Detect which cell encompasses the target text, then output its [X, Y] center coordinate. 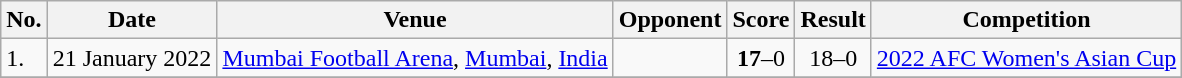
Score [761, 20]
Competition [1026, 20]
17–0 [761, 58]
21 January 2022 [132, 58]
Venue [415, 20]
1. [24, 58]
Date [132, 20]
2022 AFC Women's Asian Cup [1026, 58]
18–0 [833, 58]
No. [24, 20]
Mumbai Football Arena, Mumbai, India [415, 58]
Result [833, 20]
Opponent [670, 20]
